Search for the cell housing the specified text and yield its [X, Y] center coordinate. 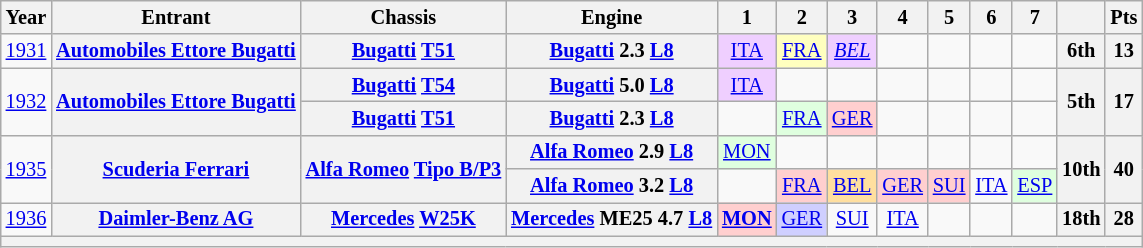
1932 [26, 102]
4 [902, 17]
2 [802, 17]
17 [1124, 102]
40 [1124, 168]
3 [852, 17]
Alfa Romeo 2.9 L8 [612, 152]
13 [1124, 51]
Year [26, 17]
Engine [612, 17]
6 [991, 17]
5 [950, 17]
18th [1081, 219]
28 [1124, 219]
Daimler-Benz AG [176, 219]
1931 [26, 51]
6th [1081, 51]
Chassis [404, 17]
Alfa Romeo 3.2 L8 [612, 186]
Scuderia Ferrari [176, 168]
7 [1034, 17]
1936 [26, 219]
10th [1081, 168]
Bugatti 5.0 L8 [612, 85]
Mercedes ME25 4.7 L8 [612, 219]
1 [747, 17]
Pts [1124, 17]
Entrant [176, 17]
ESP [1034, 186]
5th [1081, 102]
Bugatti T54 [404, 85]
Alfa Romeo Tipo B/P3 [404, 168]
1935 [26, 168]
Mercedes W25K [404, 219]
